Determine the [X, Y] coordinate at the center of the cell enclosing the given text.  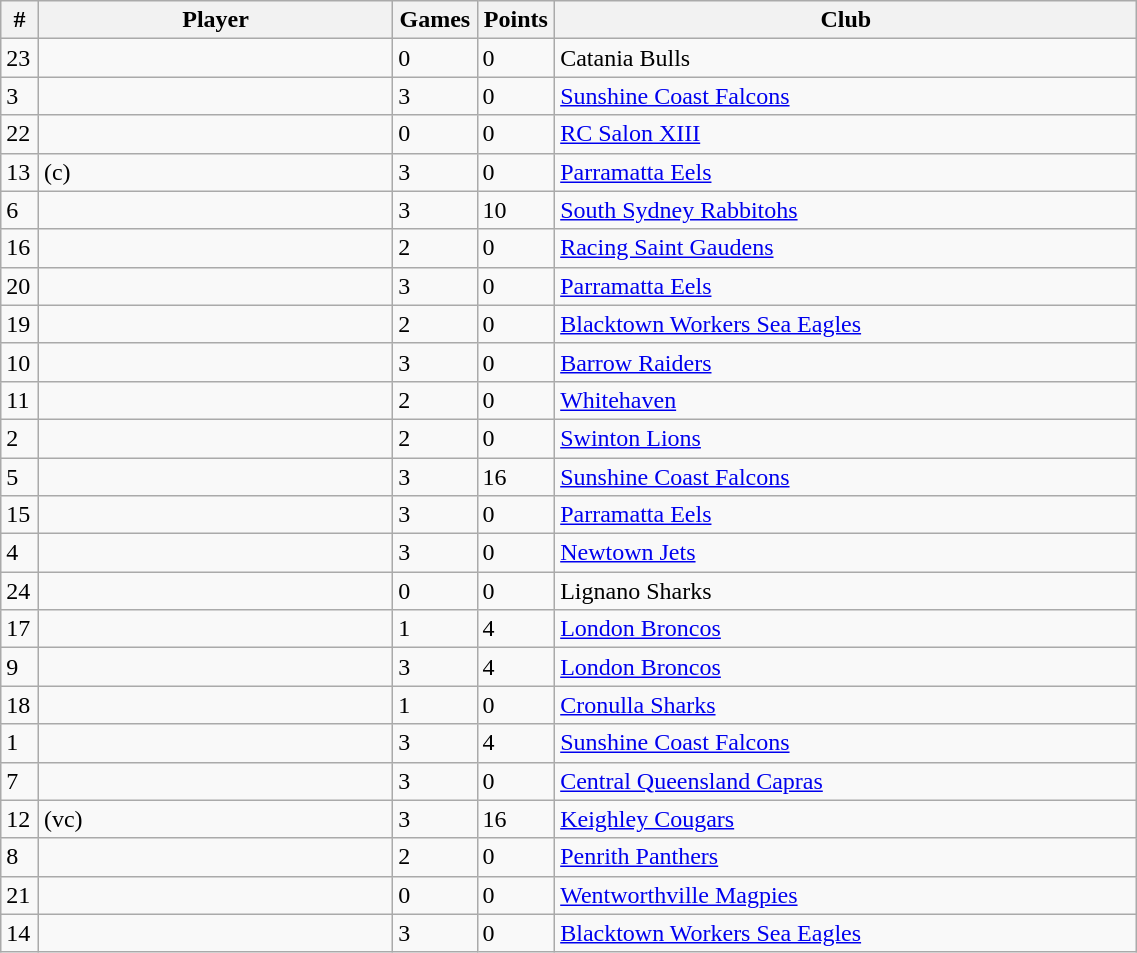
Racing Saint Gaudens [846, 248]
19 [20, 324]
Lignano Sharks [846, 591]
Wentworthville Magpies [846, 895]
Central Queensland Capras [846, 781]
Barrow Raiders [846, 362]
Catania Bulls [846, 58]
13 [20, 172]
(vc) [215, 819]
22 [20, 134]
# [20, 20]
Newtown Jets [846, 553]
(c) [215, 172]
11 [20, 400]
5 [20, 477]
6 [20, 210]
Penrith Panthers [846, 857]
24 [20, 591]
Points [516, 20]
Swinton Lions [846, 438]
Player [215, 20]
Whitehaven [846, 400]
Club [846, 20]
RC Salon XIII [846, 134]
Keighley Cougars [846, 819]
21 [20, 895]
20 [20, 286]
17 [20, 629]
14 [20, 933]
9 [20, 667]
Games [435, 20]
12 [20, 819]
Cronulla Sharks [846, 705]
8 [20, 857]
18 [20, 705]
15 [20, 515]
23 [20, 58]
7 [20, 781]
South Sydney Rabbitohs [846, 210]
